Capture the cell that displays the provided text and extract its (x, y) central coordinate. 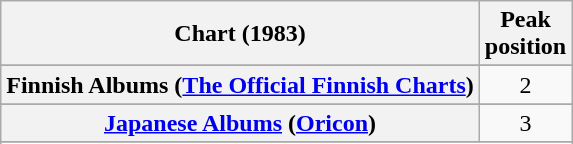
Peakposition (525, 34)
2 (525, 85)
Japanese Albums (Oricon) (240, 123)
3 (525, 123)
Chart (1983) (240, 34)
Finnish Albums (The Official Finnish Charts) (240, 85)
